Output the [x, y] coordinate of the center of the cell containing the given text.  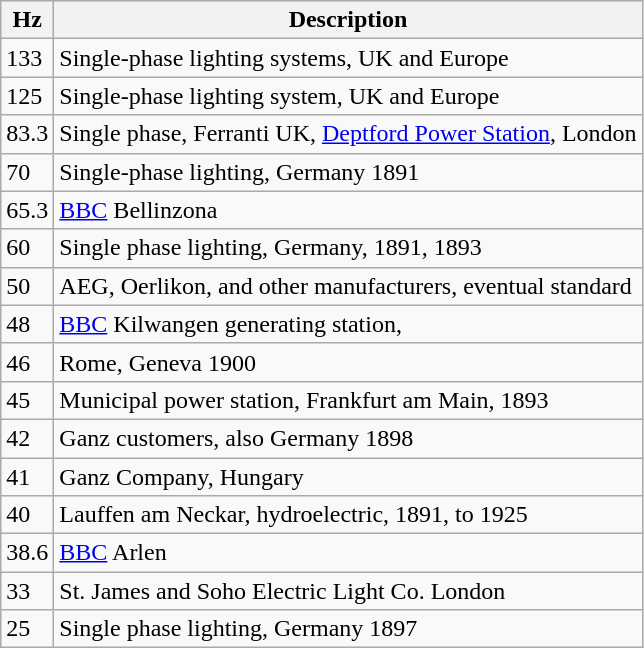
83.3 [28, 134]
Ganz Company, Hungary [348, 477]
50 [28, 286]
AEG, Oerlikon, and other manufacturers, eventual standard [348, 286]
Single-phase lighting systems, UK and Europe [348, 58]
41 [28, 477]
Ganz customers, also Germany 1898 [348, 438]
42 [28, 438]
Single phase, Ferranti UK, Deptford Power Station, London [348, 134]
BBC Kilwangen generating station, [348, 324]
125 [28, 96]
40 [28, 515]
38.6 [28, 553]
BBC Arlen [348, 553]
45 [28, 400]
133 [28, 58]
Single phase lighting, Germany, 1891, 1893 [348, 248]
48 [28, 324]
Rome, Geneva 1900 [348, 362]
65.3 [28, 210]
Lauffen am Neckar, hydroelectric, 1891, to 1925 [348, 515]
46 [28, 362]
Single-phase lighting, Germany 1891 [348, 172]
60 [28, 248]
Description [348, 20]
Single-phase lighting system, UK and Europe [348, 96]
BBC Bellinzona [348, 210]
25 [28, 629]
Hz [28, 20]
70 [28, 172]
Single phase lighting, Germany 1897 [348, 629]
Municipal power station, Frankfurt am Main, 1893 [348, 400]
St. James and Soho Electric Light Co. London [348, 591]
33 [28, 591]
